Extract the (X, Y) coordinate from the center of the cell holding the provided text.  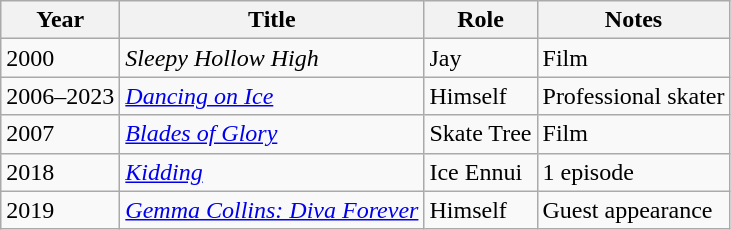
Jay (480, 58)
Year (60, 20)
2006–2023 (60, 96)
Blades of Glory (272, 134)
Title (272, 20)
2000 (60, 58)
Role (480, 20)
2018 (60, 172)
2019 (60, 210)
Kidding (272, 172)
Professional skater (634, 96)
Sleepy Hollow High (272, 58)
Guest appearance (634, 210)
Ice Ennui (480, 172)
1 episode (634, 172)
Skate Tree (480, 134)
2007 (60, 134)
Notes (634, 20)
Gemma Collins: Diva Forever (272, 210)
Dancing on Ice (272, 96)
